Pinpoint the cell where the given text exists, returning its (X, Y) midpoint coordinate. 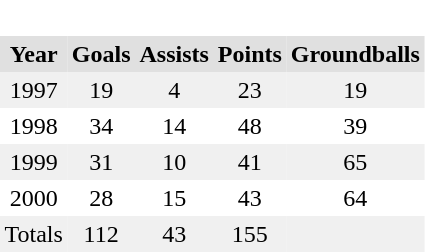
4 (174, 90)
34 (101, 126)
1997 (34, 90)
64 (355, 198)
28 (101, 198)
23 (250, 90)
112 (101, 234)
Goals (101, 54)
31 (101, 162)
10 (174, 162)
48 (250, 126)
1998 (34, 126)
41 (250, 162)
Points (250, 54)
Year (34, 54)
1999 (34, 162)
14 (174, 126)
65 (355, 162)
Assists (174, 54)
15 (174, 198)
39 (355, 126)
2000 (34, 198)
Totals (34, 234)
Groundballs (355, 54)
155 (250, 234)
